Return (x, y) of the center of cell containing provided text 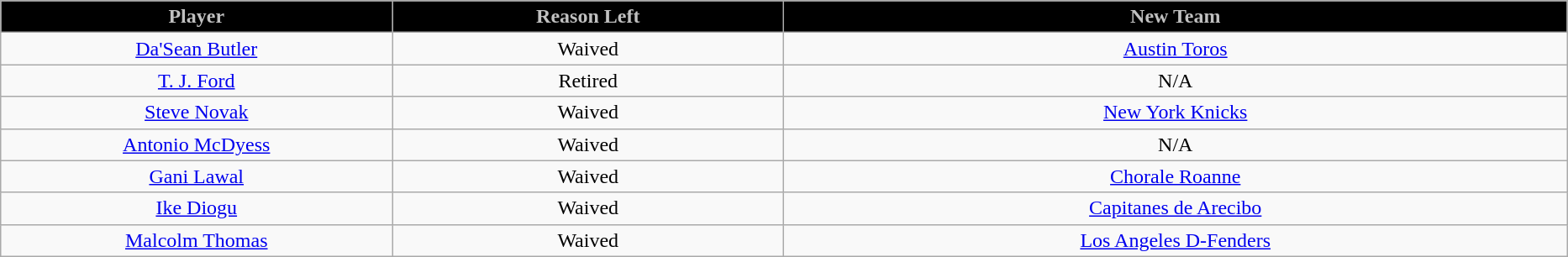
Capitanes de Arecibo (1176, 208)
Reason Left (588, 17)
Los Angeles D-Fenders (1176, 240)
Chorale Roanne (1176, 176)
Retired (588, 81)
Steve Novak (197, 113)
Player (197, 17)
Ike Diogu (197, 208)
Antonio McDyess (197, 144)
Austin Toros (1176, 49)
T. J. Ford (197, 81)
Gani Lawal (197, 176)
Malcolm Thomas (197, 240)
New York Knicks (1176, 113)
New Team (1176, 17)
Da'Sean Butler (197, 49)
